Return [x, y] of the center of cell containing provided text 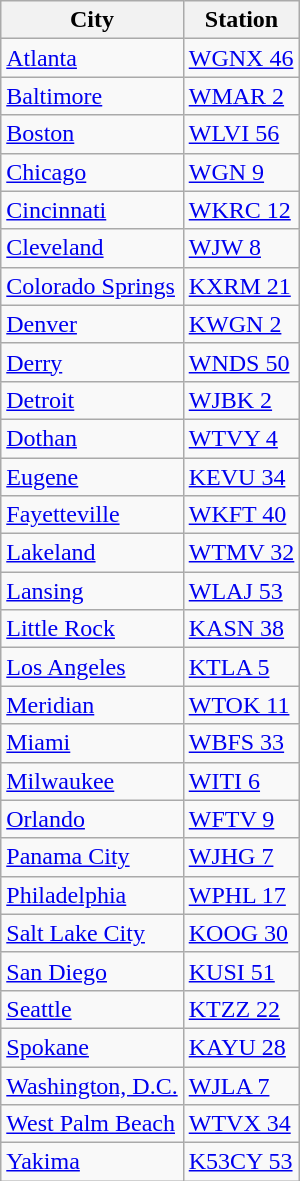
WGN 9 [242, 172]
Cleveland [92, 248]
WTMV 32 [242, 553]
WKRC 12 [242, 210]
KTLA 5 [242, 667]
WFTV 9 [242, 819]
Seattle [92, 1009]
Baltimore [92, 96]
Dothan [92, 438]
Los Angeles [92, 667]
Panama City [92, 857]
WJBK 2 [242, 400]
Fayetteville [92, 515]
WLVI 56 [242, 134]
KXRM 21 [242, 286]
Derry [92, 362]
Little Rock [92, 629]
Atlanta [92, 58]
WTOK 11 [242, 705]
KAYU 28 [242, 1047]
WITI 6 [242, 781]
WTVX 34 [242, 1124]
Washington, D.C. [92, 1085]
WLAJ 53 [242, 591]
WPHL 17 [242, 895]
WKFT 40 [242, 515]
KASN 38 [242, 629]
K53CY 53 [242, 1162]
WTVY 4 [242, 438]
KUSI 51 [242, 971]
WMAR 2 [242, 96]
Spokane [92, 1047]
Orlando [92, 819]
Meridian [92, 705]
Denver [92, 324]
Lakeland [92, 553]
WJLA 7 [242, 1085]
WGNX 46 [242, 58]
Cincinnati [92, 210]
Chicago [92, 172]
WNDS 50 [242, 362]
Salt Lake City [92, 933]
Milwaukee [92, 781]
WBFS 33 [242, 743]
KTZZ 22 [242, 1009]
KEVU 34 [242, 477]
Colorado Springs [92, 286]
City [92, 20]
KWGN 2 [242, 324]
Philadelphia [92, 895]
Eugene [92, 477]
WJHG 7 [242, 857]
Detroit [92, 400]
Lansing [92, 591]
WJW 8 [242, 248]
Station [242, 20]
Yakima [92, 1162]
San Diego [92, 971]
KOOG 30 [242, 933]
Miami [92, 743]
Boston [92, 134]
West Palm Beach [92, 1124]
